Identify which cell holds the provided text, then report its [X, Y] central coordinate. 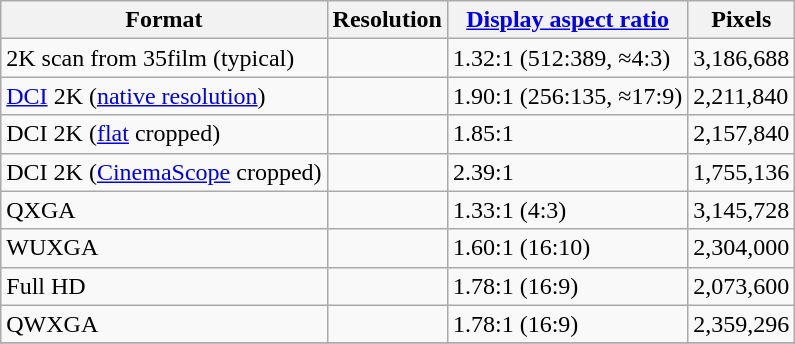
Format [164, 20]
2,157,840 [742, 134]
DCI 2K (native resolution) [164, 96]
2K scan from 35film (typical) [164, 58]
2,359,296 [742, 324]
1.90:1 (256:135, ≈17:9) [567, 96]
1.33:1 (4:3) [567, 210]
DCI 2K (flat cropped) [164, 134]
DCI 2K (CinemaScope cropped) [164, 172]
Full HD [164, 286]
3,186,688 [742, 58]
Pixels [742, 20]
2,211,840 [742, 96]
Display aspect ratio [567, 20]
3,145,728 [742, 210]
Resolution [387, 20]
2.39:1 [567, 172]
QXGA [164, 210]
1.32:1 (512:389, ≈4:3) [567, 58]
2,073,600 [742, 286]
1.85:1 [567, 134]
1,755,136 [742, 172]
1.60:1 (16:10) [567, 248]
QWXGA [164, 324]
2,304,000 [742, 248]
WUXGA [164, 248]
